Output the [x, y] coordinate of the center of the cell containing the given text.  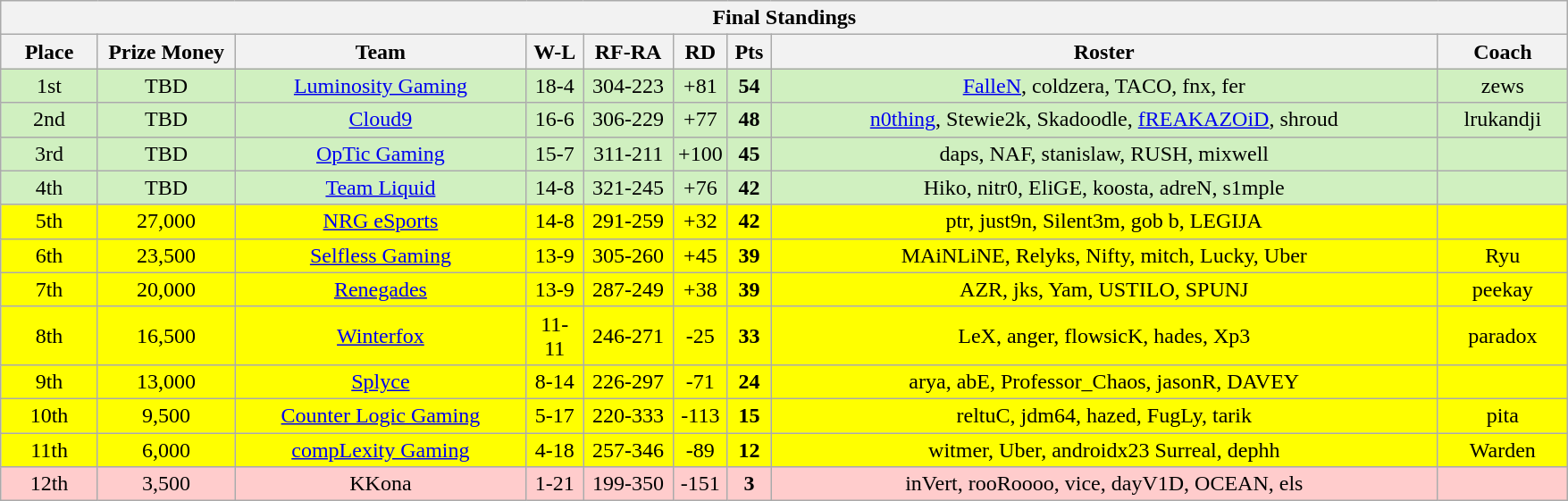
+100 [700, 154]
arya, abE, Professor_Chaos, jasonR, DAVEY [1104, 381]
23,500 [166, 255]
Splyce [381, 381]
RD [700, 52]
304-223 [627, 86]
257-346 [627, 449]
220-333 [627, 415]
+76 [700, 188]
7th [50, 289]
FalleN, coldzera, TACO, fnx, fer [1104, 86]
12th [50, 484]
Pts [749, 52]
4th [50, 188]
Winterfox [381, 336]
287-249 [627, 289]
11-11 [555, 336]
11th [50, 449]
2nd [50, 120]
8th [50, 336]
15-7 [555, 154]
15 [749, 415]
-25 [700, 336]
321-245 [627, 188]
54 [749, 86]
199-350 [627, 484]
3rd [50, 154]
LeX, anger, flowsicK, hades, Xp3 [1104, 336]
291-259 [627, 221]
Roster [1104, 52]
MAiNLiNE, Relyks, Nifty, mitch, Lucky, Uber [1104, 255]
16-6 [555, 120]
1st [50, 86]
45 [749, 154]
n0thing, Stewie2k, Skadoodle, fREAKAZOiD, shroud [1104, 120]
6th [50, 255]
33 [749, 336]
Warden [1503, 449]
Coach [1503, 52]
KKona [381, 484]
+38 [700, 289]
10th [50, 415]
Team [381, 52]
Renegades [381, 289]
5-17 [555, 415]
Place [50, 52]
Selfless Gaming [381, 255]
311-211 [627, 154]
NRG eSports [381, 221]
Hiko, nitr0, EliGE, koosta, adreN, s1mple [1104, 188]
3 [749, 484]
16,500 [166, 336]
+77 [700, 120]
9,500 [166, 415]
compLexity Gaming [381, 449]
-89 [700, 449]
246-271 [627, 336]
Cloud9 [381, 120]
AZR, jks, Yam, USTILO, SPUNJ [1104, 289]
20,000 [166, 289]
witmer, Uber, androidx23 Surreal, dephh [1104, 449]
-151 [700, 484]
12 [749, 449]
Ryu [1503, 255]
226-297 [627, 381]
5th [50, 221]
-71 [700, 381]
9th [50, 381]
-113 [700, 415]
13,000 [166, 381]
48 [749, 120]
Team Liquid [381, 188]
8-14 [555, 381]
daps, NAF, stanislaw, RUSH, mixwell [1104, 154]
RF-RA [627, 52]
Counter Logic Gaming [381, 415]
lrukandji [1503, 120]
305-260 [627, 255]
3,500 [166, 484]
306-229 [627, 120]
+81 [700, 86]
Luminosity Gaming [381, 86]
+32 [700, 221]
zews [1503, 86]
1-21 [555, 484]
ptr, just9n, Silent3m, gob b, LEGIJA [1104, 221]
4-18 [555, 449]
24 [749, 381]
Final Standings [784, 18]
18-4 [555, 86]
peekay [1503, 289]
W-L [555, 52]
+45 [700, 255]
OpTic Gaming [381, 154]
Prize Money [166, 52]
27,000 [166, 221]
reltuC, jdm64, hazed, FugLy, tarik [1104, 415]
pita [1503, 415]
inVert, rooRoooo, vice, dayV1D, OCEAN, els [1104, 484]
paradox [1503, 336]
6,000 [166, 449]
